From the cell containing the given text, extract its center point as [X, Y] coordinate. 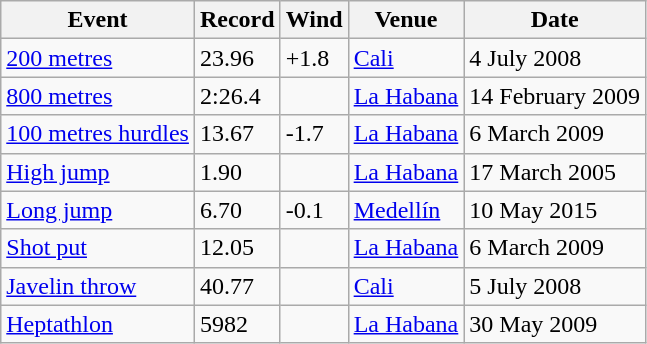
Record [237, 20]
14 February 2009 [555, 96]
200 metres [98, 58]
-0.1 [314, 210]
23.96 [237, 58]
4 July 2008 [555, 58]
Heptathlon [98, 324]
+1.8 [314, 58]
Event [98, 20]
12.05 [237, 248]
2:26.4 [237, 96]
5 July 2008 [555, 286]
Venue [406, 20]
1.90 [237, 172]
Wind [314, 20]
Long jump [98, 210]
100 metres hurdles [98, 134]
Javelin throw [98, 286]
6.70 [237, 210]
Shot put [98, 248]
Medellín [406, 210]
Date [555, 20]
13.67 [237, 134]
40.77 [237, 286]
800 metres [98, 96]
High jump [98, 172]
-1.7 [314, 134]
30 May 2009 [555, 324]
10 May 2015 [555, 210]
5982 [237, 324]
17 March 2005 [555, 172]
